Output the [X, Y] coordinate of the center of the cell containing the given text.  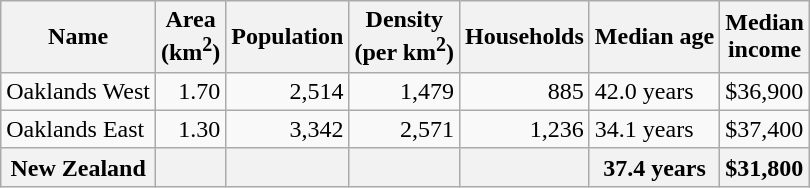
Median age [654, 37]
2,514 [288, 91]
Density(per km2) [404, 37]
3,342 [288, 129]
$37,400 [765, 129]
Oaklands West [78, 91]
Area(km2) [190, 37]
$36,900 [765, 91]
42.0 years [654, 91]
Households [525, 37]
Oaklands East [78, 129]
$31,800 [765, 167]
1,479 [404, 91]
885 [525, 91]
New Zealand [78, 167]
2,571 [404, 129]
1,236 [525, 129]
Population [288, 37]
37.4 years [654, 167]
34.1 years [654, 129]
Name [78, 37]
1.30 [190, 129]
Medianincome [765, 37]
1.70 [190, 91]
